Scan for the cell matching the given text and deliver its [X, Y] coordinate at center. 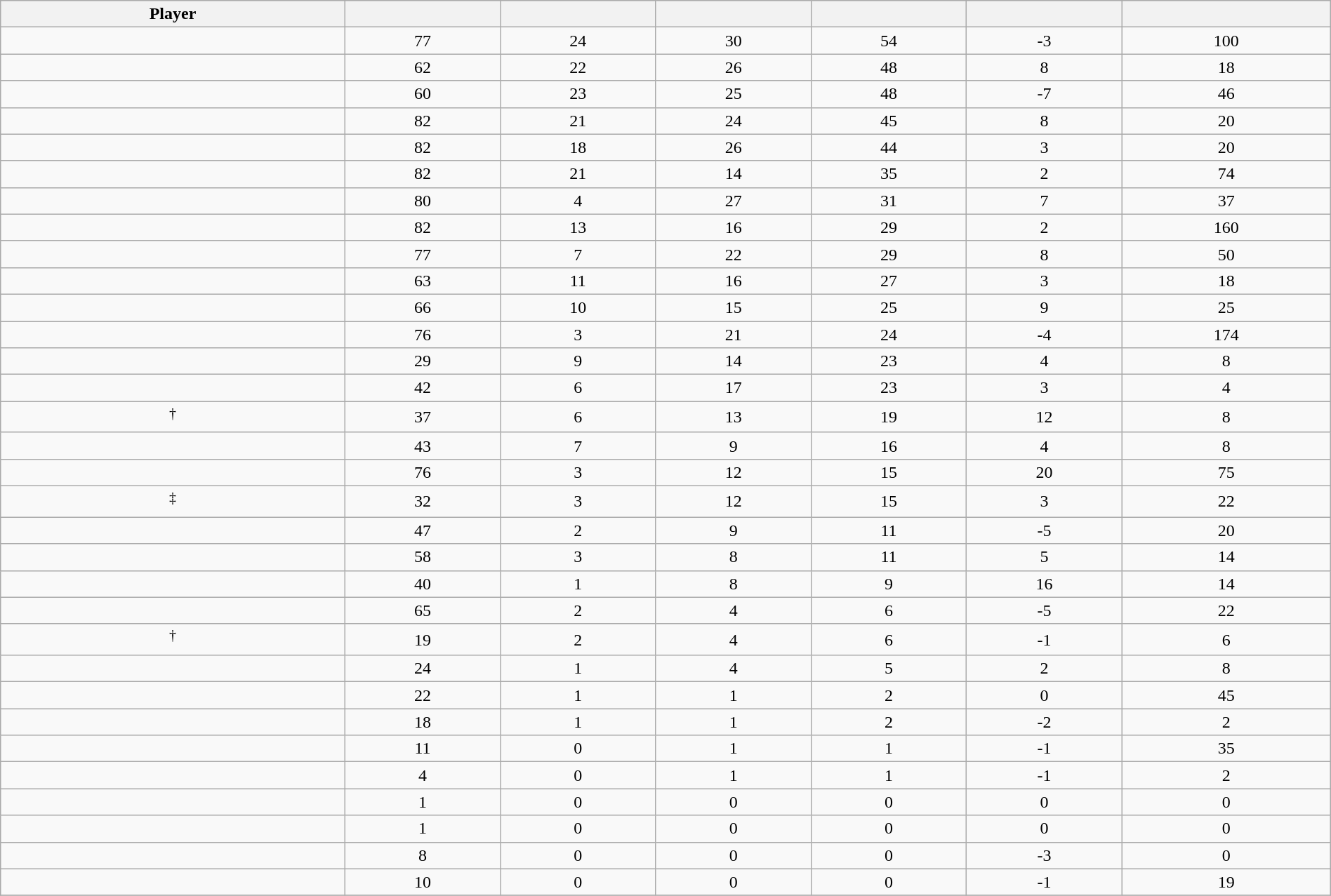
160 [1226, 227]
75 [1226, 472]
Player [173, 14]
66 [423, 307]
-2 [1045, 722]
30 [733, 41]
63 [423, 281]
100 [1226, 41]
‡ [173, 501]
50 [1226, 254]
65 [423, 610]
58 [423, 557]
43 [423, 446]
17 [733, 388]
74 [1226, 174]
-4 [1045, 335]
42 [423, 388]
80 [423, 201]
40 [423, 584]
62 [423, 67]
32 [423, 501]
47 [423, 530]
-7 [1045, 94]
60 [423, 94]
46 [1226, 94]
54 [889, 41]
174 [1226, 335]
44 [889, 147]
31 [889, 201]
